Pinpoint the cell where the given text exists, returning its [x, y] midpoint coordinate. 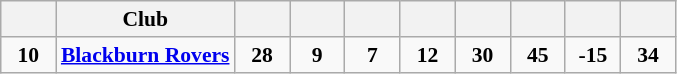
10 [28, 55]
12 [428, 55]
30 [482, 55]
-15 [592, 55]
Blackburn Rovers [146, 55]
9 [318, 55]
Club [146, 19]
45 [538, 55]
28 [262, 55]
7 [372, 55]
34 [648, 55]
